Return (X, Y) of the center of cell containing provided text 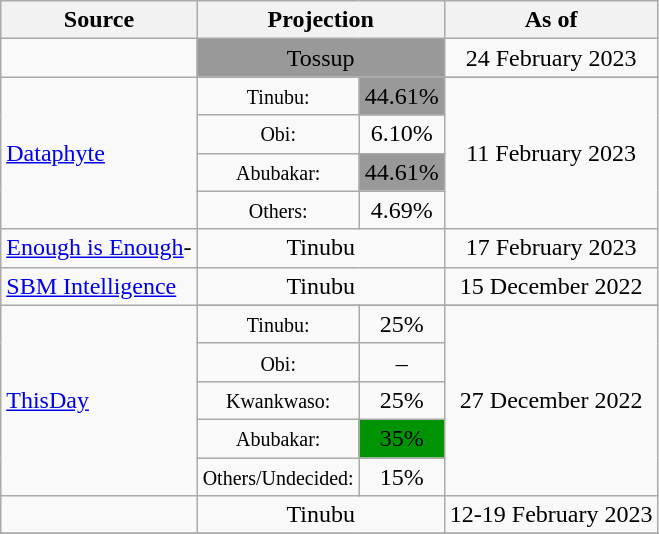
ThisDay (99, 400)
27 December 2022 (551, 400)
Tossup (320, 58)
4.69% (402, 210)
15% (402, 477)
Kwankwaso: (278, 400)
6.10% (402, 134)
Others: (278, 210)
11 February 2023 (551, 153)
SBM Intelligence (99, 286)
Source (99, 20)
Dataphyte (99, 153)
35% (402, 438)
17 February 2023 (551, 248)
Others/Undecided: (278, 477)
12-19 February 2023 (551, 515)
24 February 2023 (551, 58)
– (402, 362)
Projection (320, 20)
Enough is Enough- (99, 248)
15 December 2022 (551, 286)
As of (551, 20)
